Identify which cell holds the provided text, then report its [x, y] central coordinate. 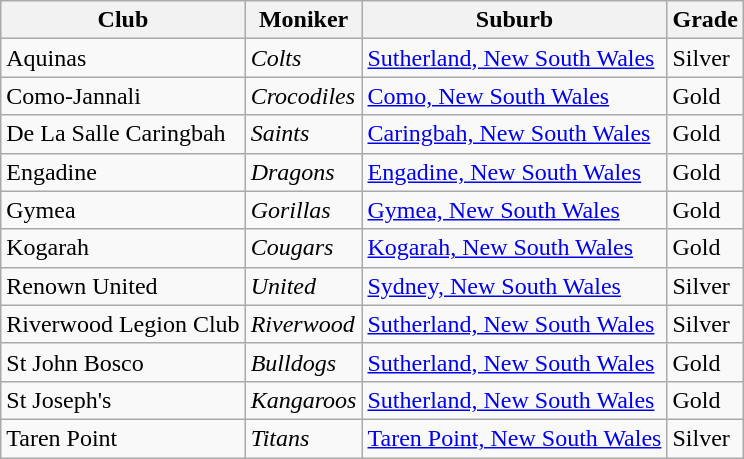
Grade [705, 20]
Como, New South Wales [514, 96]
Gorillas [304, 210]
De La Salle Caringbah [123, 134]
Como-Jannali [123, 96]
Bulldogs [304, 362]
Suburb [514, 20]
Sydney, New South Wales [514, 286]
St Joseph's [123, 400]
St John Bosco [123, 362]
Kogarah, New South Wales [514, 248]
Colts [304, 58]
Gymea, New South Wales [514, 210]
Crocodiles [304, 96]
Kangaroos [304, 400]
Club [123, 20]
Renown United [123, 286]
Saints [304, 134]
Caringbah, New South Wales [514, 134]
Riverwood [304, 324]
Moniker [304, 20]
Engadine, New South Wales [514, 172]
Engadine [123, 172]
Riverwood Legion Club [123, 324]
Kogarah [123, 248]
Cougars [304, 248]
Titans [304, 438]
Aquinas [123, 58]
United [304, 286]
Gymea [123, 210]
Taren Point, New South Wales [514, 438]
Dragons [304, 172]
Taren Point [123, 438]
